Detect which cell encompasses the target text, then output its [X, Y] center coordinate. 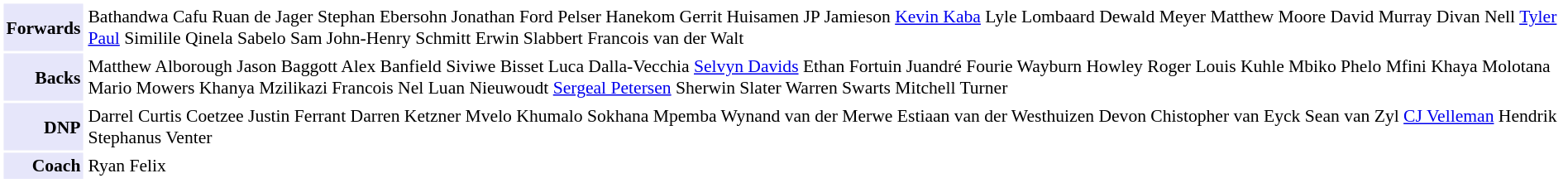
Coach [43, 166]
Backs [43, 76]
Forwards [43, 26]
Ryan Felix [825, 166]
DNP [43, 126]
